For the text-containing cell, return its midpoint in (X, Y) coordinate format. 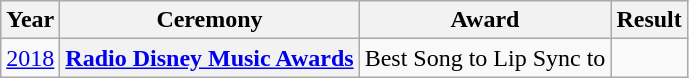
2018 (30, 58)
Result (649, 20)
Year (30, 20)
Best Song to Lip Sync to (485, 58)
Radio Disney Music Awards (210, 58)
Award (485, 20)
Ceremony (210, 20)
